Find where the given text appears and provide that cell's center as [x, y] coordinate. 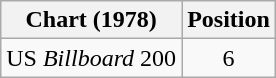
Position [229, 20]
US Billboard 200 [92, 58]
Chart (1978) [92, 20]
6 [229, 58]
